Return (x, y) of the center of cell containing provided text 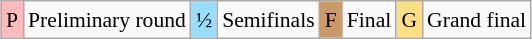
Preliminary round (107, 20)
Grand final (476, 20)
G (409, 20)
P (12, 20)
Final (370, 20)
F (331, 20)
½ (204, 20)
Semifinals (268, 20)
